For the text-containing cell, return its midpoint in [x, y] coordinate format. 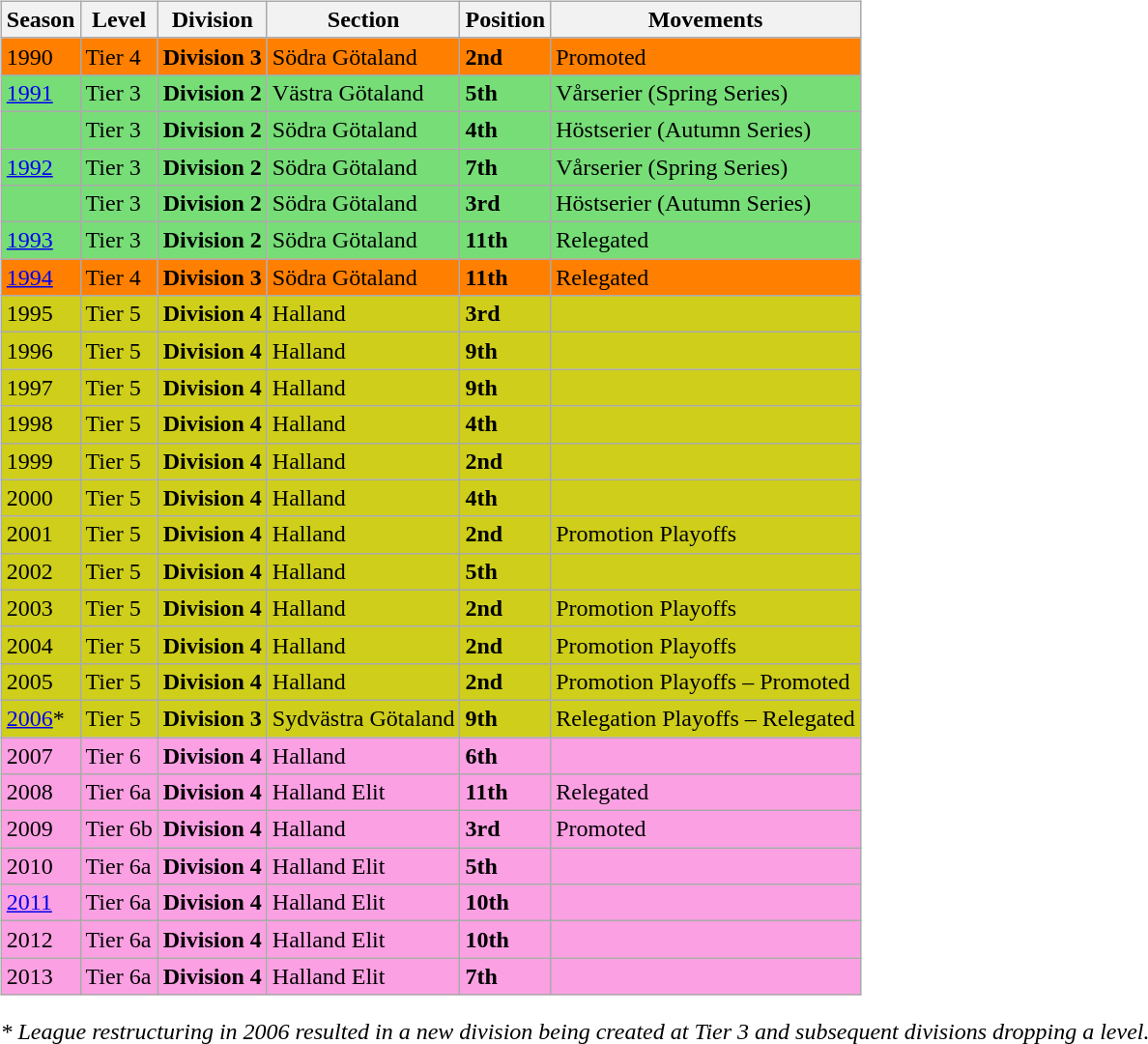
1997 [41, 388]
Tier 6 [119, 755]
1993 [41, 241]
Section [363, 19]
6th [505, 755]
Relegation Playoffs – Relegated [705, 718]
Västra Götaland [363, 93]
2013 [41, 976]
Division [213, 19]
2011 [41, 903]
Sydvästra Götaland [363, 718]
1992 [41, 167]
Level [119, 19]
Movements [705, 19]
1998 [41, 424]
2004 [41, 645]
2006* [41, 718]
1991 [41, 93]
1995 [41, 314]
Position [505, 19]
1996 [41, 351]
2012 [41, 940]
2003 [41, 608]
2007 [41, 755]
2002 [41, 571]
Tier 6b [119, 829]
1994 [41, 277]
1999 [41, 461]
Season [41, 19]
2000 [41, 498]
2010 [41, 866]
Promotion Playoffs – Promoted [705, 681]
2005 [41, 681]
2001 [41, 535]
1990 [41, 56]
2008 [41, 793]
2009 [41, 829]
